For the text-containing cell, return its midpoint in [X, Y] coordinate format. 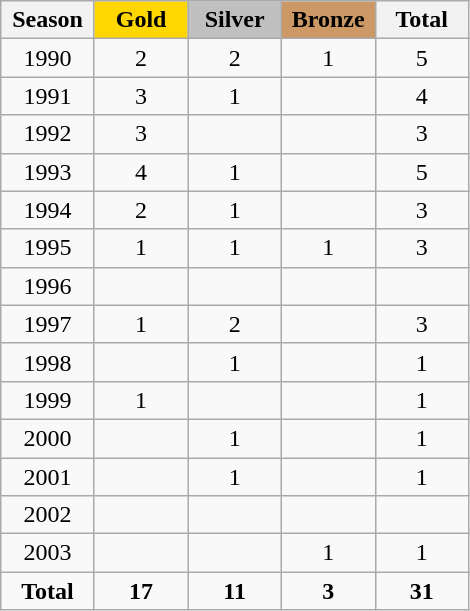
2002 [48, 515]
1994 [48, 210]
Gold [141, 20]
Season [48, 20]
1995 [48, 248]
11 [235, 591]
1996 [48, 286]
Bronze [328, 20]
1990 [48, 58]
2000 [48, 438]
2001 [48, 477]
31 [422, 591]
1993 [48, 172]
1998 [48, 362]
1991 [48, 96]
1999 [48, 400]
Silver [235, 20]
1992 [48, 134]
2003 [48, 553]
1997 [48, 324]
17 [141, 591]
